Output the (x, y) coordinate of the center of the cell containing the given text.  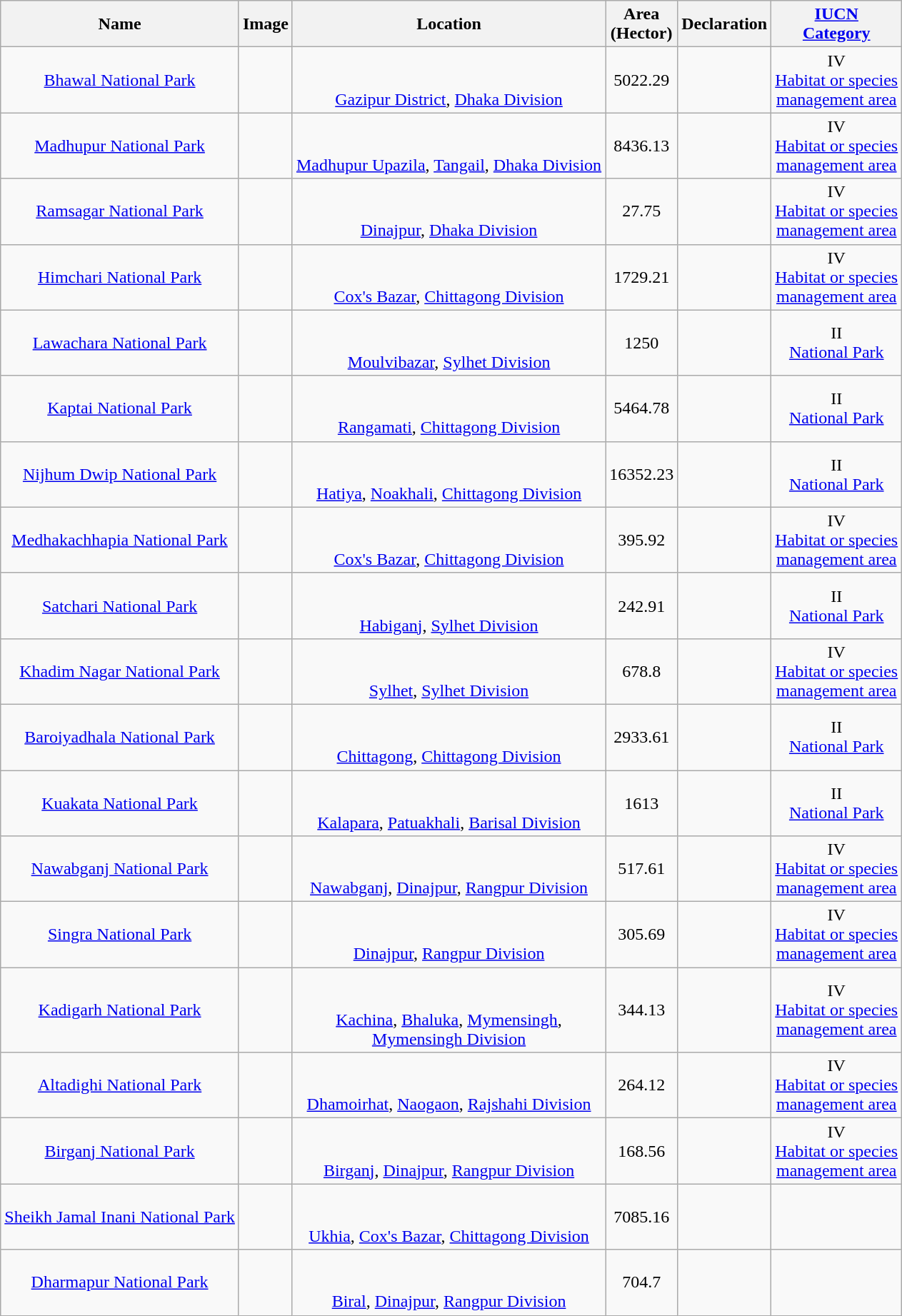
Dhamoirhat, Naogaon, Rajshahi Division (449, 1085)
IUCNCategory (837, 24)
344.13 (641, 1010)
1250 (641, 343)
Nawabganj National Park (120, 869)
5022.29 (641, 80)
Nijhum Dwip National Park (120, 474)
8436.13 (641, 146)
Himchari National Park (120, 277)
1613 (641, 803)
168.56 (641, 1151)
Khadim Nagar National Park (120, 671)
Birganj National Park (120, 1151)
27.75 (641, 211)
Madhupur National Park (120, 146)
Area(Hector) (641, 24)
Biral, Dinajpur, Rangpur Division (449, 1282)
Habiganj, Sylhet Division (449, 606)
Declaration (724, 24)
517.61 (641, 869)
Bhawal National Park (120, 80)
Singra National Park (120, 935)
Gazipur District, Dhaka Division (449, 80)
Sheikh Jamal Inani National Park (120, 1217)
Lawachara National Park (120, 343)
1729.21 (641, 277)
Baroiyadhala National Park (120, 737)
Kaptai National Park (120, 408)
264.12 (641, 1085)
242.91 (641, 606)
Image (266, 24)
Dinajpur, Rangpur Division (449, 935)
Birganj, Dinajpur, Rangpur Division (449, 1151)
Kalapara, Patuakhali, Barisal Division (449, 803)
Ukhia, Cox's Bazar, Chittagong Division (449, 1217)
Name (120, 24)
7085.16 (641, 1217)
Altadighi National Park (120, 1085)
Satchari National Park (120, 606)
704.7 (641, 1282)
305.69 (641, 935)
Moulvibazar, Sylhet Division (449, 343)
Hatiya, Noakhali, Chittagong Division (449, 474)
Kachina, Bhaluka, Mymensingh,Mymensingh Division (449, 1010)
Sylhet, Sylhet Division (449, 671)
Nawabganj, Dinajpur, Rangpur Division (449, 869)
Kadigarh National Park (120, 1010)
Chittagong, Chittagong Division (449, 737)
Rangamati, Chittagong Division (449, 408)
Location (449, 24)
Dharmapur National Park (120, 1282)
Madhupur Upazila, Tangail, Dhaka Division (449, 146)
2933.61 (641, 737)
5464.78 (641, 408)
Kuakata National Park (120, 803)
Ramsagar National Park (120, 211)
16352.23 (641, 474)
Medhakachhapia National Park (120, 540)
678.8 (641, 671)
Dinajpur, Dhaka Division (449, 211)
395.92 (641, 540)
